Pinpoint the cell where the given text exists, returning its (X, Y) midpoint coordinate. 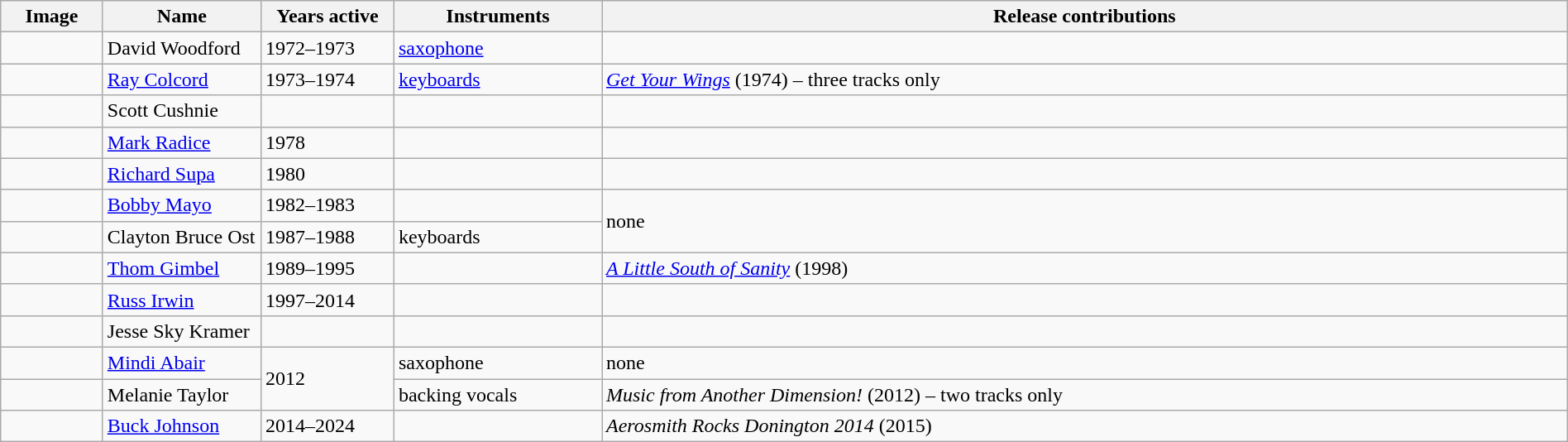
Mark Radice (182, 142)
Clayton Bruce Ost (182, 237)
Name (182, 17)
1973–1974 (327, 79)
1987–1988 (327, 237)
Ray Colcord (182, 79)
Mindi Abair (182, 363)
Aerosmith Rocks Donington 2014 (2015) (1085, 426)
1982–1983 (327, 205)
Instruments (498, 17)
Years active (327, 17)
2014–2024 (327, 426)
Music from Another Dimension! (2012) – two tracks only (1085, 395)
1997–2014 (327, 300)
Richard Supa (182, 174)
Thom Gimbel (182, 268)
Buck Johnson (182, 426)
1978 (327, 142)
Bobby Mayo (182, 205)
A Little South of Sanity (1998) (1085, 268)
David Woodford (182, 48)
backing vocals (498, 395)
1980 (327, 174)
Scott Cushnie (182, 111)
Release contributions (1085, 17)
Russ Irwin (182, 300)
Melanie Taylor (182, 395)
Image (52, 17)
2012 (327, 378)
Jesse Sky Kramer (182, 331)
1972–1973 (327, 48)
Get Your Wings (1974) – three tracks only (1085, 79)
1989–1995 (327, 268)
